Scan for the cell matching the given text and deliver its (x, y) coordinate at center. 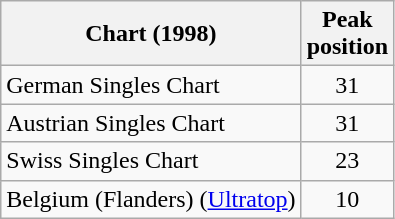
German Singles Chart (151, 85)
Belgium (Flanders) (Ultratop) (151, 199)
Swiss Singles Chart (151, 161)
23 (347, 161)
Peakposition (347, 34)
Chart (1998) (151, 34)
Austrian Singles Chart (151, 123)
10 (347, 199)
